Return (X, Y) of the center of cell containing provided text 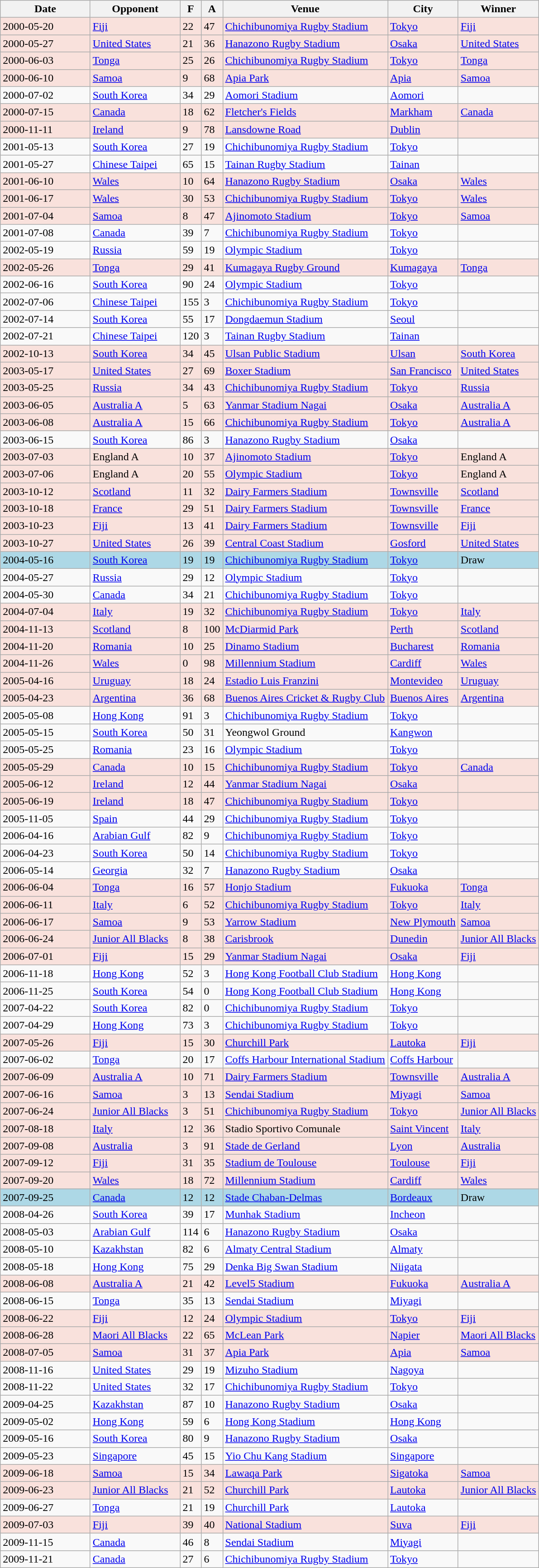
2009-04-25 (45, 1404)
Montevideo (423, 681)
63 (212, 405)
2005-06-12 (45, 784)
2009-06-18 (45, 1473)
Perth (423, 629)
A (212, 9)
2001-07-04 (45, 216)
Hong Kong Stadium (305, 1421)
64 (212, 181)
2000-05-20 (45, 26)
2006-06-11 (45, 905)
2009-05-02 (45, 1421)
75 (191, 1266)
Buenos Aires (423, 698)
2008-06-08 (45, 1283)
2002-05-26 (45, 267)
2007-08-18 (45, 1129)
Bordeaux (423, 1197)
Yeongwol Ground (305, 732)
2003-06-15 (45, 439)
2009-07-03 (45, 1525)
2002-06-16 (45, 285)
Coffs Harbour International Stadium (305, 1060)
2009-06-23 (45, 1490)
46 (191, 1542)
San Francisco (423, 371)
Level5 Stadium (305, 1283)
2001-05-27 (45, 164)
Niigata (423, 1266)
2003-05-25 (45, 388)
Aomori Stadium (305, 95)
2001-07-08 (45, 233)
2001-05-13 (45, 147)
Stade Chaban-Delmas (305, 1197)
71 (212, 1077)
98 (212, 663)
Seoul (423, 319)
Ulsan (423, 353)
Napier (423, 1335)
Dongdaemun Stadium (305, 319)
2004-11-26 (45, 663)
Lawaqa Park (305, 1473)
2007-06-24 (45, 1111)
2006-11-25 (45, 991)
2005-04-23 (45, 698)
2003-10-12 (45, 491)
2003-06-08 (45, 422)
Spain (135, 819)
2003-07-06 (45, 474)
2007-05-26 (45, 1042)
Gosford (423, 543)
2006-11-18 (45, 973)
Almaty Central Stadium (305, 1249)
2000-06-03 (45, 61)
2004-05-27 (45, 577)
Saint Vincent (423, 1129)
2005-06-19 (45, 801)
11 (191, 491)
Markham (423, 112)
2000-05-27 (45, 43)
Georgia (135, 870)
2004-11-13 (45, 629)
Opponent (135, 9)
2004-05-16 (45, 560)
2008-07-05 (45, 1353)
2008-05-03 (45, 1232)
2009-05-23 (45, 1456)
2006-06-04 (45, 887)
5 (191, 405)
Date (45, 9)
2004-07-04 (45, 612)
2002-07-21 (45, 336)
43 (212, 388)
2008-11-16 (45, 1370)
2008-06-28 (45, 1335)
2009-06-27 (45, 1507)
40 (212, 1525)
2003-07-03 (45, 457)
73 (191, 1025)
City (423, 9)
2005-05-15 (45, 732)
2005-11-05 (45, 819)
Kumagaya (423, 267)
Incheon (423, 1215)
Coffs Harbour (423, 1060)
Honjo Stadium (305, 887)
2007-06-02 (45, 1060)
2001-06-17 (45, 198)
New Plymouth (423, 922)
McLean Park (305, 1335)
Suva (423, 1525)
14 (212, 853)
2005-04-16 (45, 681)
Kumagaya Rugby Ground (305, 267)
114 (191, 1232)
2008-04-26 (45, 1215)
2007-06-16 (45, 1094)
McDiarmid Park (305, 629)
Lyon (423, 1146)
F (191, 9)
2007-09-20 (45, 1180)
87 (191, 1404)
2009-05-16 (45, 1439)
2000-11-11 (45, 129)
2007-09-08 (45, 1146)
2006-07-01 (45, 956)
Central Coast Stadium (305, 543)
Dublin (423, 129)
69 (212, 371)
Denka Big Swan Stadium (305, 1266)
Dinamo Stadium (305, 646)
2006-04-23 (45, 853)
Estadio Luis Franzini (305, 681)
2003-10-18 (45, 509)
80 (191, 1439)
Stadium de Toulouse (305, 1163)
2002-05-19 (45, 250)
Lansdowne Road (305, 129)
2008-05-18 (45, 1266)
155 (191, 302)
100 (212, 629)
2007-09-25 (45, 1197)
Yarrow Stadium (305, 922)
86 (191, 439)
2000-07-15 (45, 112)
Stadio Sportivo Comunale (305, 1129)
90 (191, 285)
2003-06-05 (45, 405)
2006-06-24 (45, 939)
Winner (498, 9)
2008-11-22 (45, 1387)
Munhak Stadium (305, 1215)
42 (212, 1283)
23 (191, 749)
2003-10-27 (45, 543)
78 (212, 129)
2003-05-17 (45, 371)
2002-07-14 (45, 319)
2008-05-10 (45, 1249)
National Stadium (305, 1525)
Yio Chu Kang Stadium (305, 1456)
72 (212, 1180)
Carisbrook (305, 939)
2009-11-15 (45, 1542)
2004-11-20 (45, 646)
Kangwon (423, 732)
2005-05-25 (45, 749)
Bucharest (423, 646)
Toulouse (423, 1163)
Venue (305, 9)
2006-05-14 (45, 870)
Fletcher's Fields (305, 112)
2000-06-10 (45, 78)
2009-11-21 (45, 1559)
Dunedin (423, 939)
2007-09-12 (45, 1163)
Mizuho Stadium (305, 1370)
2006-04-16 (45, 836)
Ulsan Public Stadium (305, 353)
38 (212, 939)
62 (212, 112)
2002-10-13 (45, 353)
54 (191, 991)
2008-06-22 (45, 1318)
2002-07-06 (45, 302)
Almaty (423, 1249)
2005-05-29 (45, 767)
Aomori (423, 95)
2008-06-15 (45, 1301)
Buenos Aires Cricket & Rugby Club (305, 698)
Boxer Stadium (305, 371)
2007-04-29 (45, 1025)
2000-07-02 (45, 95)
57 (212, 887)
2005-05-08 (45, 715)
2003-10-23 (45, 526)
Nagoya (423, 1370)
2001-06-10 (45, 181)
66 (212, 422)
120 (191, 336)
2004-05-30 (45, 595)
2006-06-17 (45, 922)
Sigatoka (423, 1473)
Stade de Gerland (305, 1146)
2007-06-09 (45, 1077)
2007-04-22 (45, 1008)
